Locate the cell with the specified text and output its (X, Y) center coordinate. 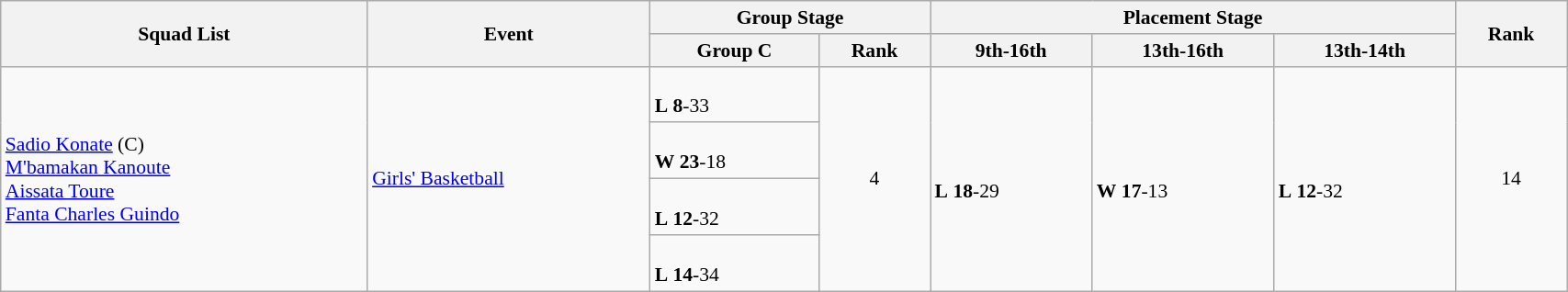
W 23-18 (735, 151)
Sadio Konate (C)M'bamakan KanouteAissata ToureFanta Charles Guindo (184, 178)
13th-16th (1183, 51)
L 8-33 (735, 94)
14 (1510, 178)
13th-14th (1365, 51)
L 14-34 (735, 263)
Group C (735, 51)
Group Stage (790, 17)
Girls' Basketball (509, 178)
W 17-13 (1183, 178)
L 18-29 (1011, 178)
Squad List (184, 33)
Event (509, 33)
9th-16th (1011, 51)
Placement Stage (1193, 17)
4 (874, 178)
